Extract the (x, y) coordinate from the center of the cell holding the provided text.  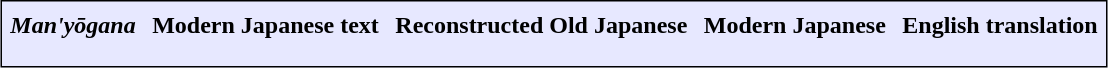
Reconstructed Old Japanese (542, 25)
Modern Japanese text (266, 25)
Modern Japanese (794, 25)
Man'yōgana (73, 25)
English translation (1000, 25)
